For the text-containing cell, return its midpoint in [x, y] coordinate format. 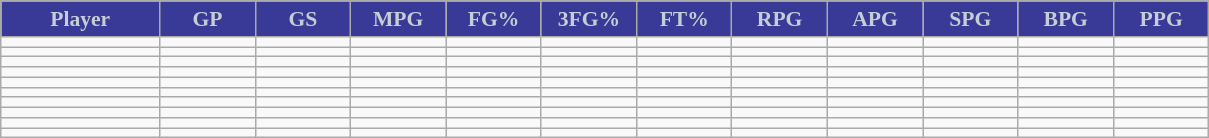
GS [302, 19]
Player [80, 19]
3FG% [588, 19]
FG% [494, 19]
MPG [398, 19]
FT% [684, 19]
GP [208, 19]
BPG [1066, 19]
APG [874, 19]
SPG [970, 19]
RPG [780, 19]
PPG [1161, 19]
